From the cell containing the given text, extract its center point as (X, Y) coordinate. 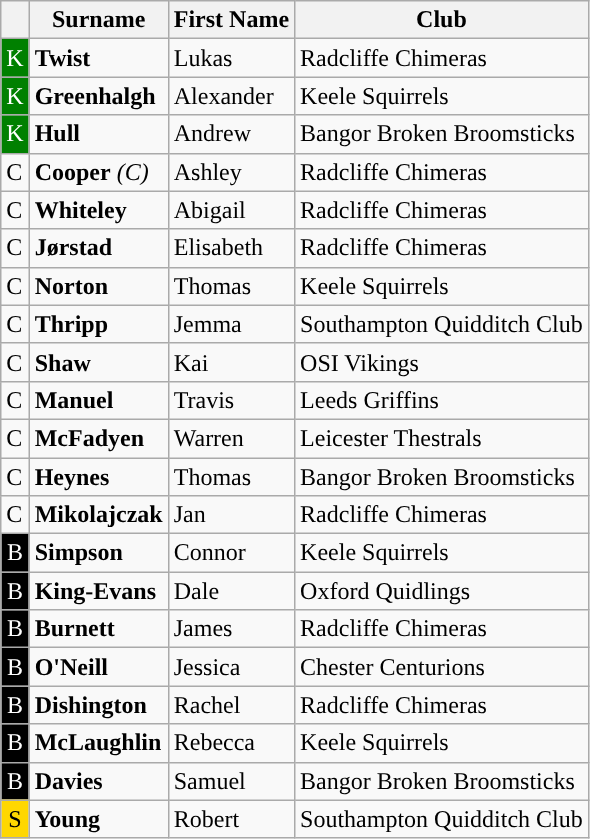
Whiteley (98, 210)
Travis (231, 400)
Hull (98, 134)
Manuel (98, 400)
Cooper (C) (98, 172)
Jemma (231, 324)
Young (98, 819)
Rachel (231, 705)
Simpson (98, 553)
OSI Vikings (442, 362)
King-Evans (98, 591)
S (15, 819)
Jessica (231, 667)
Jørstad (98, 248)
Club (442, 20)
Lukas (231, 58)
Heynes (98, 477)
Surname (98, 20)
Rebecca (231, 743)
Leeds Griffins (442, 400)
First Name (231, 20)
Dale (231, 591)
Warren (231, 438)
Shaw (98, 362)
Abigail (231, 210)
Samuel (231, 781)
Norton (98, 286)
Greenhalgh (98, 96)
Oxford Quidlings (442, 591)
Alexander (231, 96)
James (231, 629)
Jan (231, 515)
Thripp (98, 324)
McLaughlin (98, 743)
O'Neill (98, 667)
Andrew (231, 134)
Kai (231, 362)
Connor (231, 553)
Dishington (98, 705)
Elisabeth (231, 248)
McFadyen (98, 438)
Twist (98, 58)
Chester Centurions (442, 667)
Leicester Thestrals (442, 438)
Mikolajczak (98, 515)
Robert (231, 819)
Burnett (98, 629)
Davies (98, 781)
Ashley (231, 172)
